Locate the cell with the specified text and output its (X, Y) center coordinate. 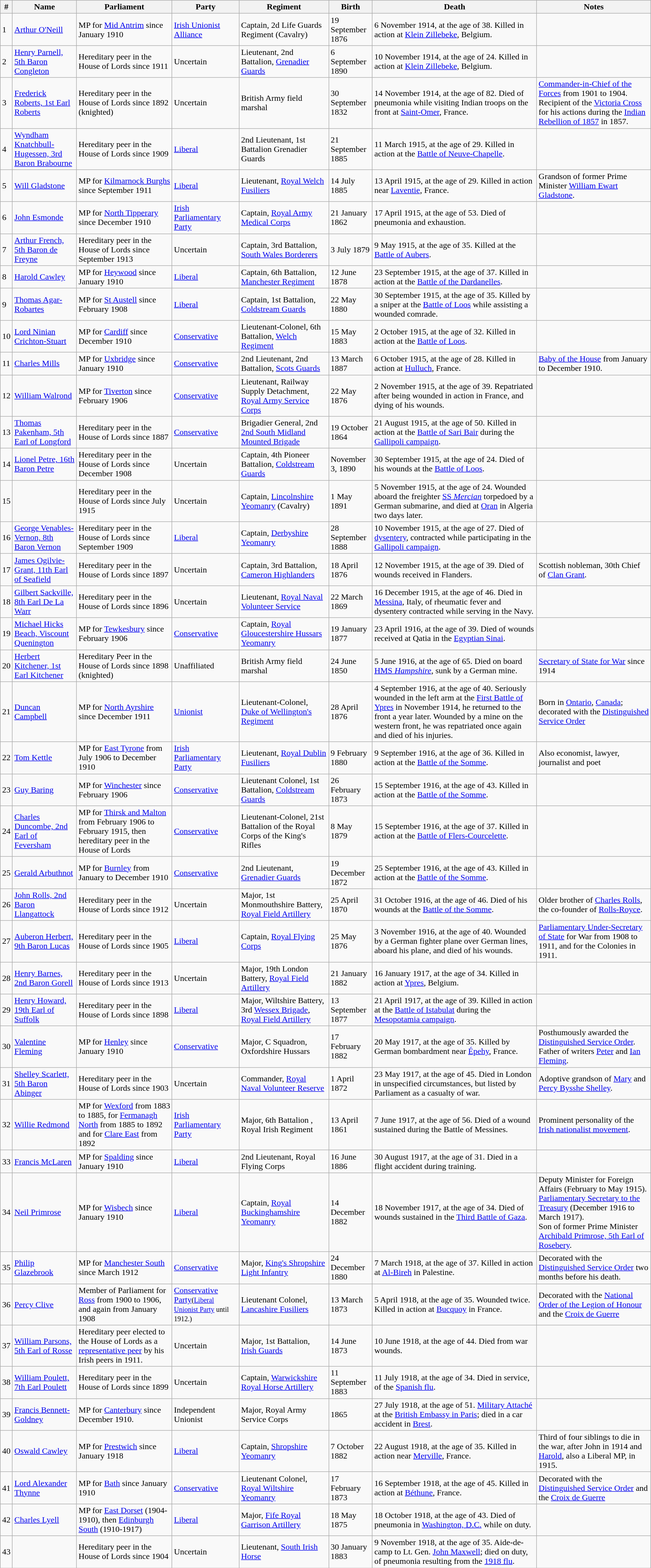
Hereditary peer in the House of Lords since July 1915 (124, 501)
Irish Unionist Alliance (206, 30)
MP for Spalding since January 1910 (124, 1162)
Charles Lyell (45, 1520)
Herbert Kitchener, 1st Earl Kitchener (45, 666)
Lieutenant Colonel, 1st Battalion, Coldstream Guards (284, 790)
Captain, Shropshire Yeomanry (284, 1451)
Captain, Derbyshire Yeomanry (284, 538)
George Venables-Vernon, 8th Baron Vernon (45, 538)
William Walrond (45, 396)
24 June 1850 (351, 666)
MP for Tewkesbury since February 1906 (124, 634)
James Ogilvie-Grant, 11th Earl of Seafield (45, 570)
Hereditary peer in the House of Lords since December 1908 (124, 464)
19 September 1876 (351, 30)
Lieutenant-Colonel, 21st Battalion of the Royal Corps of the King's Rifles (284, 831)
Hereditary peer in the House of Lords since September 1909 (124, 538)
Captain, 2d Life Guards Regiment (Cavalry) (284, 30)
10 June 1918, at the age of 44. Died from war wounds. (455, 1346)
33 (6, 1162)
22 March 1869 (351, 602)
24 (6, 831)
Hereditary peer in the House of Lords since 1909 (124, 149)
38 (6, 1382)
Henry Howard, 19th Earl of Suffolk (45, 1010)
20 (6, 666)
Hereditary peer in the House of Lords since 1912 (124, 904)
23 May 1917, at the age of 45. Died in London in unspecified circumstances, but listed by Parliament as a casualty of war. (455, 1083)
Thomas Pakenham, 5th Earl of Longford (45, 432)
17 April 1915, at the age of 53. Died of pneumonia and exhaustion. (455, 218)
30 (6, 1047)
Posthumously awarded the Distinguished Service Order. Father of writers Peter and Ian Fleming. (594, 1047)
16 January 1917, at the age of 34. Killed in action at Ypres, Belgium. (455, 978)
9 November 1918, at the age of 35. Aide-de-camp to Lt. Gen. John Maxwell; died on duty, of pneumonia resulting from the 1918 flu. (455, 1552)
Unionist (206, 712)
Valentine Fleming (45, 1047)
23 April 1916, at the age of 39. Died of wounds received at Qatia in the Egyptian Sinai. (455, 634)
31 (6, 1083)
7 October 1882 (351, 1451)
MP for Mid Antrim since January 1910 (124, 30)
21 (6, 712)
Hereditary peer in the House of Lords since 1911 (124, 62)
27 July 1918, at the age of 51. Military Attaché at the British Embassy in Paris; died in a car accident in Brest. (455, 1414)
Major, Wiltshire Battery, 3rd Wessex Brigade, Royal Field Artillery (284, 1010)
11 (6, 364)
Auberon Herbert, 9th Baron Lucas (45, 941)
Major, 1st Battalion, Irish Guards (284, 1346)
Regiment (284, 7)
30 September 1832 (351, 103)
4 (6, 149)
Philip Glazebrook (45, 1268)
Older brother of Charles Rolls, the co-founder of Rolls-Royce. (594, 904)
22 August 1918, at the age of 35. Killed in action near Merville, France. (455, 1451)
27 (6, 941)
Parliamentary Under-Secretary of State for War from 1908 to 1911, and for the Colonies in 1911. (594, 941)
Frederick Roberts, 1st Earl Roberts (45, 103)
39 (6, 1414)
Grandson of former Prime Minister William Ewart Gladstone. (594, 186)
12 November 1915, at the age of 39. Died of wounds received in Flanders. (455, 570)
9 May 1915, at the age of 35. Killed at the Battle of Aubers. (455, 250)
MP for Wexford from 1883 to 1885, for Fermanagh North from 1885 to 1892 and for Clare East from 1892 (124, 1125)
Shelley Scarlett, 5th Baron Abinger (45, 1083)
MP for Winchester since February 1906 (124, 790)
Parliament (124, 7)
Major, C Squadron, Oxfordshire Hussars (284, 1047)
Captain, Lincolnshire Yeomanry (Cavalry) (284, 501)
Captain, 6th Battalion, Manchester Regiment (284, 277)
9 (6, 304)
Hereditary peer in the House of Lords since 1896 (124, 602)
Wyndham Knatchbull-Hugessen, 3rd Baron Brabourne (45, 149)
14 (6, 464)
Captain, 3rd Battalion, South Wales Borderers (284, 250)
3 July 1879 (351, 250)
23 (6, 790)
3 November 1916, at the age of 40. Wounded by a German fighter plane over German lines, aboard his plane, and died of his wounds. (455, 941)
Hereditary peer in the House of Lords since 1899 (124, 1382)
25 April 1870 (351, 904)
36 (6, 1304)
9 September 1916, at the age of 36. Killed in action at the Battle of the Somme. (455, 758)
Major, Royal Army Service Corps (284, 1414)
Baby of the House from January to December 1910. (594, 364)
Lieutenant, South Irish Horse (284, 1552)
Charles Duncombe, 2nd Earl of Feversham (45, 831)
17 February 1873 (351, 1488)
MP for Cardiff since December 1910 (124, 336)
10 (6, 336)
Birth (351, 7)
16 December 1915, at the age of 46. Died in Messina, Italy, of rheumatic fever and dysentery contracted while serving in the Navy. (455, 602)
32 (6, 1125)
MP for East Dorset (1904-1910), then Edinburgh South (1910-1917) (124, 1520)
Hereditary peer in the House of Lords since 1887 (124, 432)
Henry Barnes, 2nd Baron Gorell (45, 978)
18 (6, 602)
Willie Redmond (45, 1125)
Commander-in-Chief of the Forces from 1901 to 1904. Recipient of the Victoria Cross for his actions during the Indian Rebellion of 1857 in 1857. (594, 103)
November 3, 1890 (351, 464)
Hereditary peer in the House of Lords since 1903 (124, 1083)
9 February 1880 (351, 758)
Henry Parnell, 5th Baron Congleton (45, 62)
Neil Primrose (45, 1212)
6 September 1890 (351, 62)
William Parsons, 5th Earl of Rosse (45, 1346)
14 July 1885 (351, 186)
MP for Prestwich since January 1918 (124, 1451)
# (6, 7)
Captain, 1st Battalion, Coldstream Guards (284, 304)
Lieutenant Colonel, Lancashire Fusiliers (284, 1304)
Major, Fife Royal Garrison Artillery (284, 1520)
14 December 1882 (351, 1212)
Captain, 3rd Battalion, Cameron Highlanders (284, 570)
Lieutenant, Royal Naval Volunteer Service (284, 602)
Major, King's Shropshire Light Infantry (284, 1268)
Adoptive grandson of Mary and Percy Bysshe Shelley. (594, 1083)
30 January 1883 (351, 1552)
15 September 1916, at the age of 43. Killed in action at the Battle of the Somme. (455, 790)
Hereditary peer elected to the House of Lords as a representative peer by his Irish peers in 1911. (124, 1346)
Major, 19th London Battery, Royal Field Artillery (284, 978)
13 April 1861 (351, 1125)
16 (6, 538)
19 December 1872 (351, 872)
MP for Thirsk and Malton from February 1906 to February 1915, then hereditary peer in the House of Lords (124, 831)
Hereditary peer in the House of Lords since 1898 (124, 1010)
16 June 1886 (351, 1162)
25 September 1916, at the age of 43. Killed in action at the Battle of the Somme. (455, 872)
Captain, Royal Army Medical Corps (284, 218)
2 November 1915, at the age of 39. Repatriated after being wounded in action in France, and dying of his wounds. (455, 396)
7 June 1917, at the age of 56. Died of a wound sustained during the Battle of Messines. (455, 1125)
19 January 1877 (351, 634)
2nd Lieutenant, Royal Flying Corps (284, 1162)
25 (6, 872)
Lieutenant, 2nd Battalion, Grenadier Guards (284, 62)
13 September 1877 (351, 1010)
Name (45, 7)
Tom Kettle (45, 758)
1 April 1872 (351, 1083)
24 December 1880 (351, 1268)
Secretary of State for War since 1914 (594, 666)
21 January 1882 (351, 978)
Notes (594, 7)
Decorated with the National Order of the Legion of Honour and the Croix de Guerre (594, 1304)
2nd Lieutenant, Grenadier Guards (284, 872)
7 (6, 250)
28 (6, 978)
18 November 1917, at the age of 34. Died of wounds sustained in the Third Battle of Gaza. (455, 1212)
Thomas Agar-Robartes (45, 304)
11 March 1915, at the age of 29. Killed in action at the Battle of Neuve-Chapelle. (455, 149)
Death (455, 7)
13 March 1887 (351, 364)
MP for North Ayrshire since December 1911 (124, 712)
Scottish nobleman, 30th Chief of Clan Grant. (594, 570)
Hereditary peer in the House of Lords since September 1913 (124, 250)
25 May 1876 (351, 941)
12 June 1878 (351, 277)
Also economist, lawyer, journalist and poet (594, 758)
17 (6, 570)
18 April 1876 (351, 570)
6 November 1914, at the age of 38. Killed in action at Klein Zillebeke, Belgium. (455, 30)
MP for Tiverton since February 1906 (124, 396)
21 January 1862 (351, 218)
Hereditary peer in the House of Lords since 1905 (124, 941)
Hereditary Peer in the House of Lords since 1898 (knighted) (124, 666)
34 (6, 1212)
MP for Kilmarnock Burghs since September 1911 (124, 186)
22 (6, 758)
Decorated with the Distinguished Service Order two months before his death. (594, 1268)
14 November 1914, at the age of 82. Died of pneumonia while visiting Indian troops on the front at Saint-Omer, France. (455, 103)
Charles Mills (45, 364)
6 October 1915, at the age of 28. Killed in action at Hulluch, France. (455, 364)
13 April 1915, at the age of 29. Killed in action near Laventie, France. (455, 186)
Gerald Arbuthnot (45, 872)
12 (6, 396)
Arthur O'Neill (45, 30)
16 September 1918, at the age of 45. Killed in action at Béthune, France. (455, 1488)
Major, 6th Battalion , Royal Irish Regiment (284, 1125)
MP for East Tyrone from July 1906 to December 1910 (124, 758)
Party (206, 7)
35 (6, 1268)
13 (6, 432)
Lieutenant-Colonel, Duke of Wellington's Regiment (284, 712)
41 (6, 1488)
Will Gladstone (45, 186)
31 October 1916, at the age of 46. Died of his wounds at the Battle of the Somme. (455, 904)
30 August 1917, at the age of 31. Died in a flight accident during training. (455, 1162)
29 (6, 1010)
Lionel Petre, 16th Baron Petre (45, 464)
Harold Cawley (45, 277)
Hereditary peer in the House of Lords since 1904 (124, 1552)
21 August 1915, at the age of 50. Killed in action at the Battle of Sari Bair during the Gallipoli campaign. (455, 432)
8 (6, 277)
MP for Henley since January 1910 (124, 1047)
15 September 1916, at the age of 37. Killed in action at the Battle of Flers-Courcelette. (455, 831)
Captain, Royal Buckinghamshire Yeomanry (284, 1212)
8 May 1879 (351, 831)
11 July 1918, at the age of 34. Died in service, of the Spanish flu. (455, 1382)
Independent Unionist (206, 1414)
26 (6, 904)
Captain, Royal Gloucestershire Hussars Yeomanry (284, 634)
Lieutenant, Royal Welch Fusiliers (284, 186)
Major, 1st Monmouthshire Battery, Royal Field Artillery (284, 904)
Member of Parliament for Ross from 1900 to 1906, and again from January 1908 (124, 1304)
Hereditary peer in the House of Lords since 1897 (124, 570)
MP for Bath since January 1910 (124, 1488)
5 April 1918, at the age of 35. Wounded twice. Killed in action at Bucquoy in France. (455, 1304)
Unaffiliated (206, 666)
42 (6, 1520)
Lord Ninian Crichton-Stuart (45, 336)
Third of four siblings to die in the war, after John in 1914 and Harold, also a Liberal MP, in 1915. (594, 1451)
1 May 1891 (351, 501)
Percy Clive (45, 1304)
Lieutenant, Royal Dublin Fusiliers (284, 758)
28 September 1888 (351, 538)
Lieutenant, Railway Supply Detachment, Royal Army Service Corps (284, 396)
6 (6, 218)
Lieutenant-Colonel, 6th Battalion, Welch Regiment (284, 336)
Hereditary peer in the House of Lords since 1913 (124, 978)
Guy Baring (45, 790)
18 May 1875 (351, 1520)
19 (6, 634)
Hereditary peer in the House of Lords since 1892 (knighted) (124, 103)
20 May 1917, at the age of 35. Killed by German bombardment near Épehy, France. (455, 1047)
21 April 1917, at the age of 39. Killed in action at the Battle of Istabulat during the Mesopotamia campaign. (455, 1010)
Michael Hicks Beach, Viscount Quenington (45, 634)
15 (6, 501)
37 (6, 1346)
Lord Alexander Thynne (45, 1488)
Conservative Party(Liberal Unionist Party until 1912.) (206, 1304)
7 March 1918, at the age of 37. Killed in action at Al-Bireh in Palestine. (455, 1268)
18 October 1918, at the age of 43. Died of pneumonia in Washington, D.C. while on duty. (455, 1520)
MP for Wisbech since January 1910 (124, 1212)
14 June 1873 (351, 1346)
30 September 1915, at the age of 24. Died of his wounds at the Battle of Loos. (455, 464)
22 May 1880 (351, 304)
MP for Manchester South since March 1912 (124, 1268)
21 September 1885 (351, 149)
28 April 1876 (351, 712)
Captain, 4th Pioneer Battalion, Coldstream Guards (284, 464)
MP for Heywood since January 1910 (124, 277)
40 (6, 1451)
2nd Lieutenant, 2nd Battalion, Scots Guards (284, 364)
1865 (351, 1414)
43 (6, 1552)
MP for Canterbury since December 1910. (124, 1414)
2 October 1915, at the age of 32. Killed in action at the Battle of Loos. (455, 336)
William Poulett, 7th Earl Poulett (45, 1382)
13 March 1873 (351, 1304)
17 February 1882 (351, 1047)
30 September 1915, at the age of 35. Killed by a sniper at the Battle of Loos while assisting a wounded comrade. (455, 304)
5 (6, 186)
Arthur French, 5th Baron de Freyne (45, 250)
Lieutenant Colonel, Royal Wiltshire Yeomanry (284, 1488)
Francis McLaren (45, 1162)
1 (6, 30)
Oswald Cawley (45, 1451)
John Esmonde (45, 218)
Prominent personality of the Irish nationalist movement. (594, 1125)
Born in Ontario, Canada; decorated with the Distinguished Service Order (594, 712)
5 June 1916, at the age of 65. Died on board HMS Hampshire, sunk by a German mine. (455, 666)
John Rolls, 2nd Baron Llangattock (45, 904)
MP for North Tipperary since December 1910 (124, 218)
19 October 1864 (351, 432)
Brigadier General, 2nd 2nd South Midland Mounted Brigade (284, 432)
3 (6, 103)
2 (6, 62)
Gilbert Sackville, 8th Earl De La Warr (45, 602)
MP for St Austell since February 1908 (124, 304)
MP for Uxbridge since January 1910 (124, 364)
Commander, Royal Naval Volunteer Reserve (284, 1083)
10 November 1915, at the age of 27. Died of dysentery, contracted while participating in the Gallipoli campaign. (455, 538)
2nd Lieutenant, 1st Battalion Grenadier Guards (284, 149)
10 November 1914, at the age of 24. Killed in action at Klein Zillebeke, Belgium. (455, 62)
22 May 1876 (351, 396)
26 February 1873 (351, 790)
Captain, Warwickshire Royal Horse Artillery (284, 1382)
11 September 1883 (351, 1382)
Decorated with the Distinguished Service Order and the Croix de Guerre (594, 1488)
23 September 1915, at the age of 37. Killed in action at the Battle of the Dardanelles. (455, 277)
Francis Bennett-Goldney (45, 1414)
MP for Burnley from January to December 1910 (124, 872)
15 May 1883 (351, 336)
Duncan Campbell (45, 712)
Captain, Royal Flying Corps (284, 941)
